Provide the [x, y] coordinate of the cell's center where the given text is located.  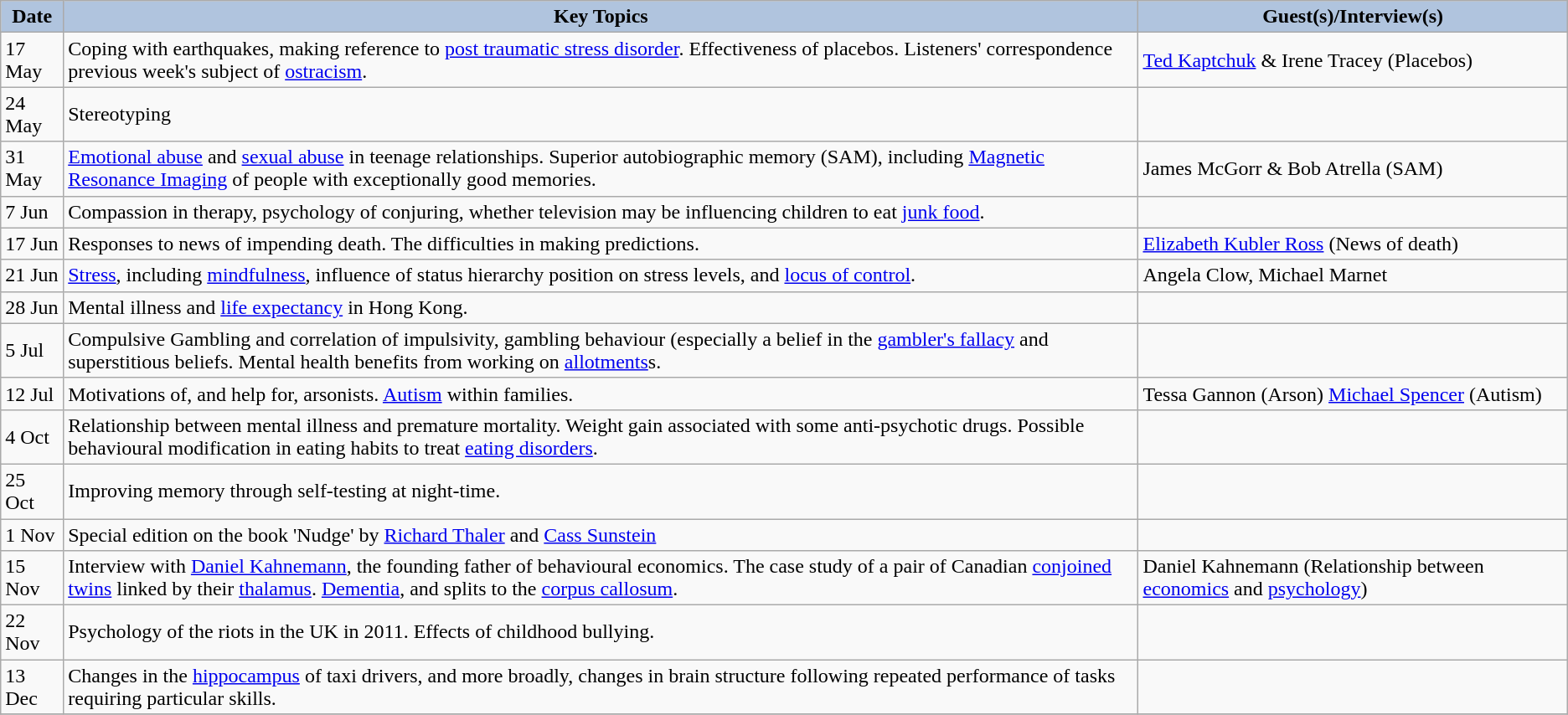
Stereotyping [601, 114]
12 Jul [32, 394]
Special edition on the book 'Nudge' by Richard Thaler and Cass Sunstein [601, 535]
Responses to news of impending death. The difficulties in making predictions. [601, 244]
17 May [32, 60]
Date [32, 17]
Stress, including mindfulness, influence of status hierarchy position on stress levels, and locus of control. [601, 275]
15 Nov [32, 578]
Psychology of the riots in the UK in 2011. Effects of childhood bullying. [601, 633]
25 Oct [32, 491]
Elizabeth Kubler Ross (News of death) [1353, 244]
Key Topics [601, 17]
Mental illness and life expectancy in Hong Kong. [601, 307]
21 Jun [32, 275]
Guest(s)/Interview(s) [1353, 17]
13 Dec [32, 687]
Compassion in therapy, psychology of conjuring, whether television may be influencing children to eat junk food. [601, 212]
James McGorr & Bob Atrella (SAM) [1353, 169]
24 May [32, 114]
28 Jun [32, 307]
1 Nov [32, 535]
Tessa Gannon (Arson) Michael Spencer (Autism) [1353, 394]
Motivations of, and help for, arsonists. Autism within families. [601, 394]
Improving memory through self-testing at night-time. [601, 491]
Angela Clow, Michael Marnet [1353, 275]
7 Jun [32, 212]
31 May [32, 169]
22 Nov [32, 633]
Daniel Kahnemann (Relationship between economics and psychology) [1353, 578]
17 Jun [32, 244]
Ted Kaptchuk & Irene Tracey (Placebos) [1353, 60]
5 Jul [32, 350]
4 Oct [32, 437]
